Identify which cell holds the provided text, then report its (x, y) central coordinate. 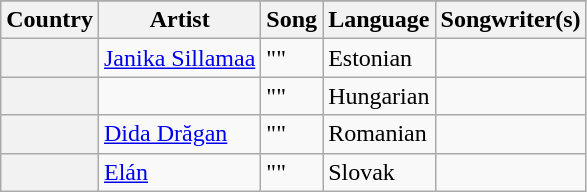
Dida Drăgan (179, 134)
Language (379, 20)
Estonian (379, 58)
Hungarian (379, 96)
Janika Sillamaa (179, 58)
Elán (179, 172)
Country (50, 20)
Songwriter(s) (510, 20)
Slovak (379, 172)
Artist (179, 20)
Romanian (379, 134)
Song (292, 20)
